Identify which cell holds the provided text, then report its (X, Y) central coordinate. 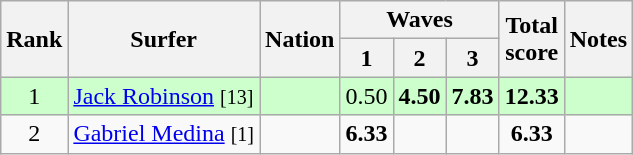
3 (472, 58)
Gabriel Medina [1] (164, 134)
0.50 (366, 96)
Totalscore (532, 39)
Surfer (164, 39)
Waves (420, 20)
12.33 (532, 96)
7.83 (472, 96)
4.50 (420, 96)
Rank (34, 39)
Notes (598, 39)
Nation (300, 39)
Jack Robinson [13] (164, 96)
